Identify which cell holds the provided text, then report its [X, Y] central coordinate. 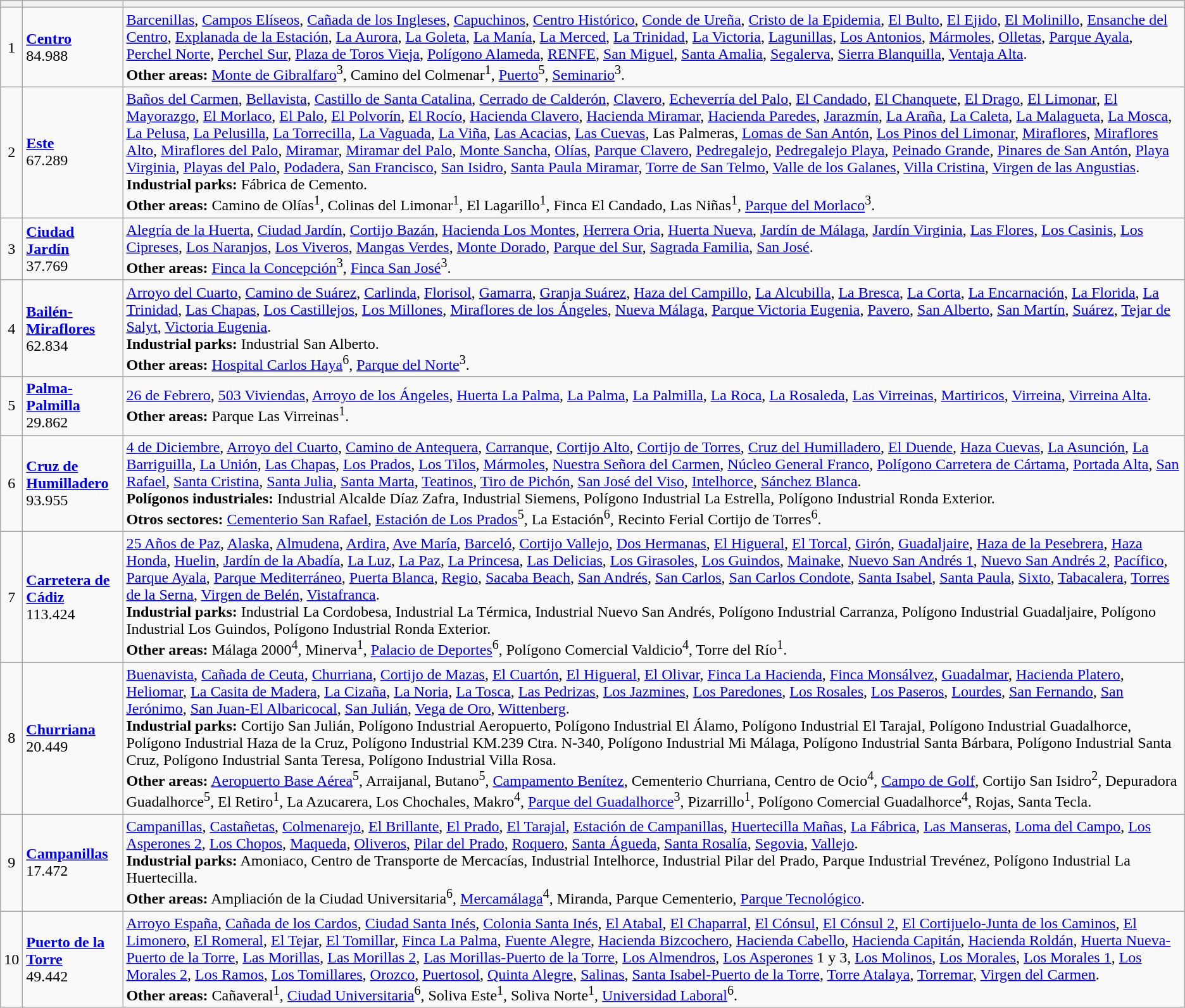
2 [11, 152]
Bailén-Miraflores 62.834 [73, 328]
Cruz de Humilladero 93.955 [73, 484]
Este 67.289 [73, 152]
3 [11, 249]
9 [11, 862]
5 [11, 406]
Campanillas 17.472 [73, 862]
4 [11, 328]
1 [11, 47]
Churriana 20.449 [73, 738]
Ciudad Jardín 37.769 [73, 249]
Palma-Palmilla 29.862 [73, 406]
Puerto de la Torre 49.442 [73, 960]
6 [11, 484]
8 [11, 738]
7 [11, 598]
Centro 84.988 [73, 47]
10 [11, 960]
Carretera de Cádiz 113.424 [73, 598]
